Determine the (x, y) coordinate at the center of the cell enclosing the given text.  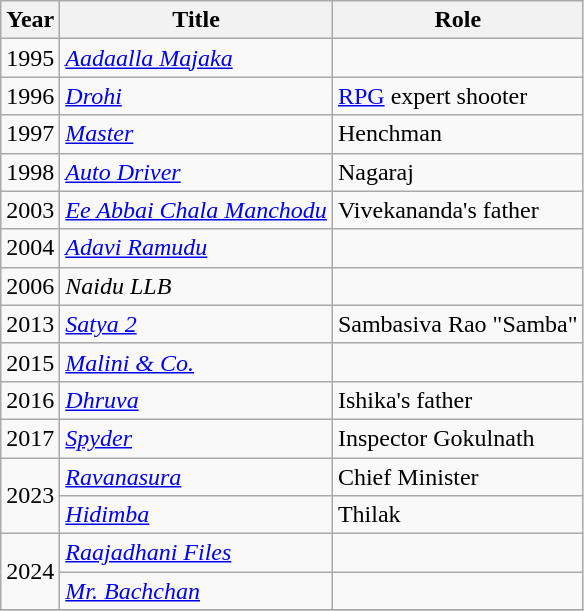
Chief Minister (458, 477)
Dhruva (196, 400)
Thilak (458, 515)
Henchman (458, 134)
Master (196, 134)
2024 (30, 572)
Drohi (196, 96)
Ravanasura (196, 477)
1995 (30, 58)
1998 (30, 172)
Ee Abbai Chala Manchodu (196, 210)
Vivekananda's father (458, 210)
1997 (30, 134)
Year (30, 20)
Inspector Gokulnath (458, 438)
2013 (30, 324)
Raajadhani Files (196, 553)
Naidu LLB (196, 286)
Ishika's father (458, 400)
2015 (30, 362)
Malini & Co. (196, 362)
Spyder (196, 438)
Auto Driver (196, 172)
Hidimba (196, 515)
Satya 2 (196, 324)
Sambasiva Rao "Samba" (458, 324)
Mr. Bachchan (196, 591)
1996 (30, 96)
Adavi Ramudu (196, 248)
2004 (30, 248)
2017 (30, 438)
RPG expert shooter (458, 96)
Title (196, 20)
Nagaraj (458, 172)
2016 (30, 400)
2023 (30, 496)
Role (458, 20)
2003 (30, 210)
2006 (30, 286)
Aadaalla Majaka (196, 58)
